Extract the [X, Y] coordinate from the center of the cell holding the provided text.  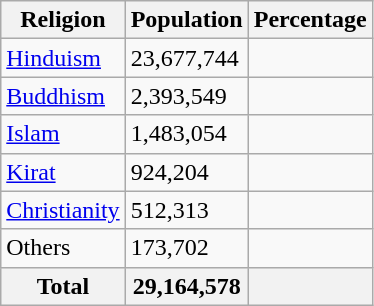
2,393,549 [186, 96]
1,483,054 [186, 134]
Kirat [63, 172]
Buddhism [63, 96]
Islam [63, 134]
Population [186, 20]
23,677,744 [186, 58]
924,204 [186, 172]
Others [63, 248]
512,313 [186, 210]
Percentage [310, 20]
Religion [63, 20]
29,164,578 [186, 286]
173,702 [186, 248]
Hinduism [63, 58]
Total [63, 286]
Christianity [63, 210]
